Identify which cell holds the provided text, then report its (X, Y) central coordinate. 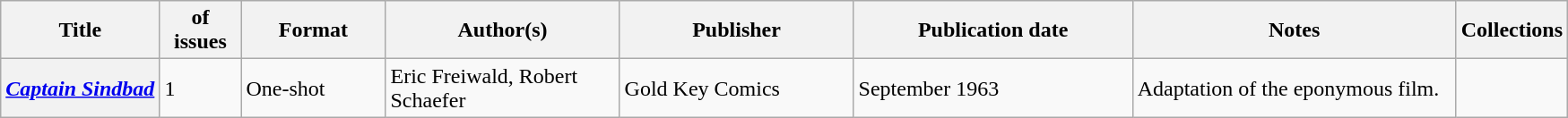
September 1963 (993, 88)
Gold Key Comics (737, 88)
Eric Freiwald, Robert Schaefer (502, 88)
of issues (201, 30)
Publisher (737, 30)
Publication date (993, 30)
Notes (1295, 30)
1 (201, 88)
Author(s) (502, 30)
Collections (1512, 30)
Captain Sindbad (81, 88)
Adaptation of the eponymous film. (1295, 88)
One-shot (314, 88)
Format (314, 30)
Title (81, 30)
